Extract the (x, y) coordinate from the center of the cell holding the provided text.  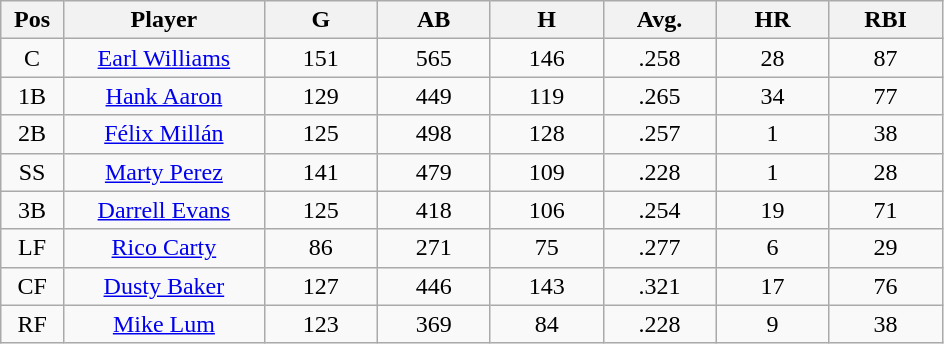
75 (546, 248)
2B (32, 134)
369 (434, 324)
3B (32, 210)
141 (320, 172)
C (32, 58)
Pos (32, 20)
128 (546, 134)
.321 (660, 286)
HR (772, 20)
77 (886, 96)
86 (320, 248)
151 (320, 58)
Félix Millán (164, 134)
271 (434, 248)
498 (434, 134)
RF (32, 324)
.257 (660, 134)
LF (32, 248)
Hank Aaron (164, 96)
565 (434, 58)
H (546, 20)
109 (546, 172)
.277 (660, 248)
RBI (886, 20)
Dusty Baker (164, 286)
127 (320, 286)
1B (32, 96)
123 (320, 324)
87 (886, 58)
418 (434, 210)
AB (434, 20)
84 (546, 324)
34 (772, 96)
Mike Lum (164, 324)
Earl Williams (164, 58)
Darrell Evans (164, 210)
76 (886, 286)
119 (546, 96)
106 (546, 210)
129 (320, 96)
Player (164, 20)
29 (886, 248)
6 (772, 248)
143 (546, 286)
Rico Carty (164, 248)
446 (434, 286)
CF (32, 286)
479 (434, 172)
146 (546, 58)
Marty Perez (164, 172)
Avg. (660, 20)
.265 (660, 96)
71 (886, 210)
.258 (660, 58)
G (320, 20)
9 (772, 324)
19 (772, 210)
SS (32, 172)
449 (434, 96)
17 (772, 286)
.254 (660, 210)
